Capture the cell that displays the provided text and extract its [X, Y] central coordinate. 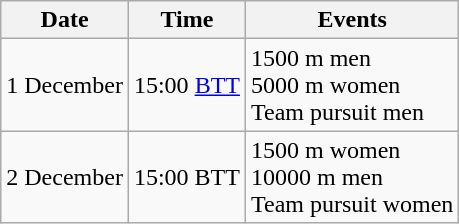
Time [186, 20]
1500 m men5000 m womenTeam pursuit men [352, 85]
1500 m women10000 m menTeam pursuit women [352, 177]
1 December [65, 85]
Events [352, 20]
Date [65, 20]
2 December [65, 177]
